Pinpoint the cell where the given text exists, returning its (x, y) midpoint coordinate. 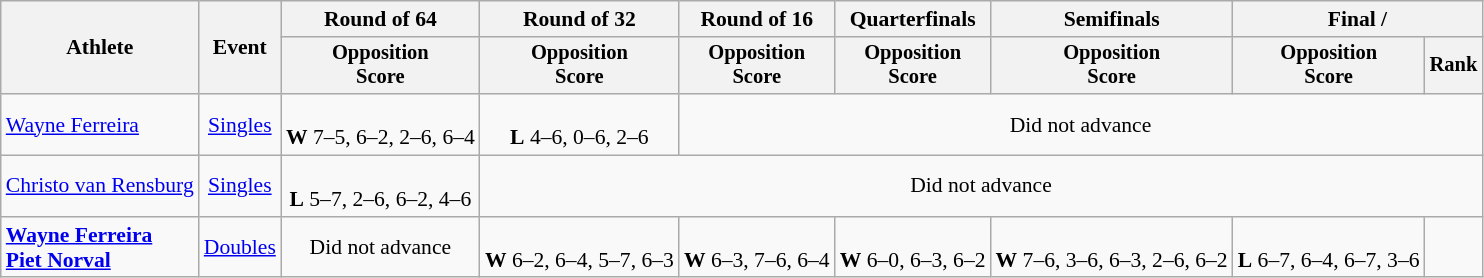
W 6–2, 6–4, 5–7, 6–3 (580, 248)
Semifinals (1112, 19)
Round of 16 (757, 19)
W 7–6, 3–6, 6–3, 2–6, 6–2 (1112, 248)
L 4–6, 0–6, 2–6 (580, 124)
Final / (1358, 19)
Rank (1454, 66)
L 6–7, 6–4, 6–7, 3–6 (1329, 248)
Athlete (100, 48)
W 6–3, 7–6, 6–4 (757, 248)
Event (240, 48)
Christo van Rensburg (100, 186)
Doubles (240, 248)
W 7–5, 6–2, 2–6, 6–4 (380, 124)
Wayne FerreiraPiet Norval (100, 248)
Quarterfinals (913, 19)
Round of 64 (380, 19)
Wayne Ferreira (100, 124)
W 6–0, 6–3, 6–2 (913, 248)
Round of 32 (580, 19)
L 5–7, 2–6, 6–2, 4–6 (380, 186)
